Return [X, Y] of the center of cell containing provided text 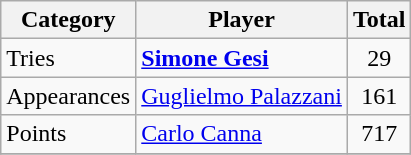
Carlo Canna [242, 134]
Points [68, 134]
Appearances [68, 96]
161 [379, 96]
29 [379, 58]
Simone Gesi [242, 58]
717 [379, 134]
Total [379, 20]
Guglielmo Palazzani [242, 96]
Category [68, 20]
Player [242, 20]
Tries [68, 58]
